Output the [X, Y] coordinate of the center of the cell containing the given text.  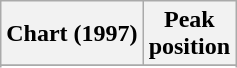
Peakposition [189, 34]
Chart (1997) [72, 34]
